Return the (x, y) coordinate for the center point of the cell that contains the specified text.  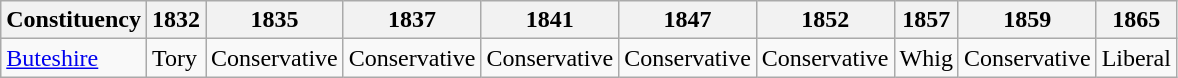
Constituency (74, 20)
1865 (1136, 20)
1859 (1027, 20)
1832 (176, 20)
1847 (688, 20)
1857 (926, 20)
Buteshire (74, 58)
Tory (176, 58)
1841 (550, 20)
1835 (275, 20)
1852 (825, 20)
Liberal (1136, 58)
Whig (926, 58)
1837 (412, 20)
